Return the (x, y) coordinate for the center point of the cell that contains the specified text.  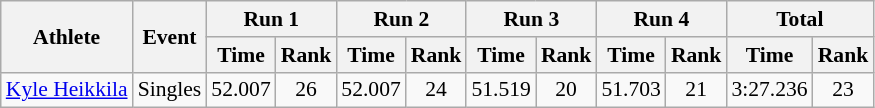
51.519 (500, 90)
Athlete (67, 36)
Total (800, 19)
Run 2 (401, 19)
21 (696, 90)
24 (436, 90)
Run 3 (531, 19)
3:27.236 (769, 90)
Run 4 (661, 19)
Kyle Heikkila (67, 90)
23 (844, 90)
Run 1 (271, 19)
20 (566, 90)
51.703 (630, 90)
Singles (170, 90)
Event (170, 36)
26 (306, 90)
